Detect which cell encompasses the target text, then output its (x, y) center coordinate. 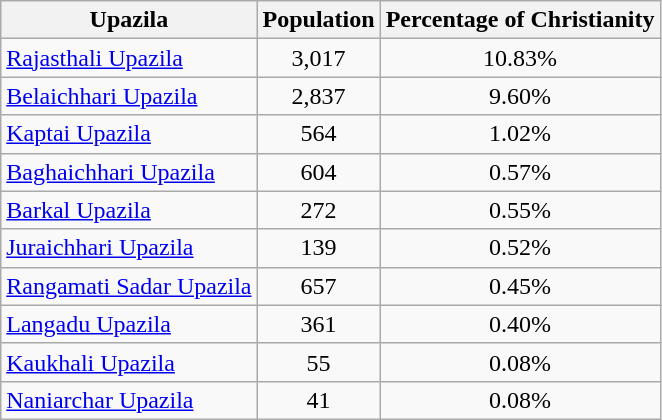
361 (318, 324)
1.02% (520, 134)
0.55% (520, 210)
10.83% (520, 58)
Rangamati Sadar Upazila (129, 286)
Belaichhari Upazila (129, 96)
Barkal Upazila (129, 210)
Percentage of Christianity (520, 20)
0.52% (520, 248)
2,837 (318, 96)
139 (318, 248)
0.57% (520, 172)
Kaukhali Upazila (129, 362)
657 (318, 286)
9.60% (520, 96)
Langadu Upazila (129, 324)
604 (318, 172)
Baghaichhari Upazila (129, 172)
Naniarchar Upazila (129, 400)
Juraichhari Upazila (129, 248)
41 (318, 400)
Rajasthali Upazila (129, 58)
Population (318, 20)
0.40% (520, 324)
3,017 (318, 58)
564 (318, 134)
Kaptai Upazila (129, 134)
55 (318, 362)
272 (318, 210)
Upazila (129, 20)
0.45% (520, 286)
